For the text-containing cell, return its midpoint in [x, y] coordinate format. 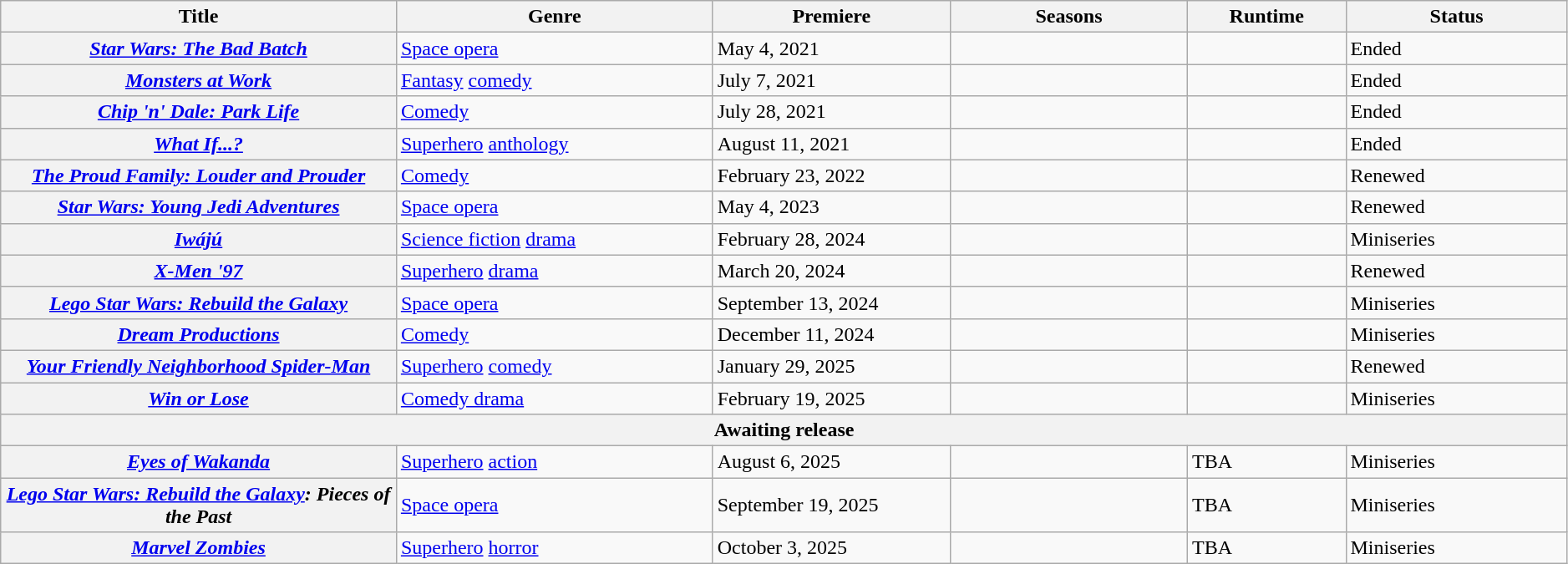
February 28, 2024 [831, 239]
January 29, 2025 [831, 366]
X-Men '97 [199, 271]
August 11, 2021 [831, 144]
December 11, 2024 [831, 334]
Title [199, 17]
March 20, 2024 [831, 271]
The Proud Family: Louder and Prouder [199, 175]
Monsters at Work [199, 80]
February 23, 2022 [831, 175]
Superhero action [555, 462]
Superhero anthology [555, 144]
October 3, 2025 [831, 548]
Star Wars: Young Jedi Adventures [199, 207]
August 6, 2025 [831, 462]
September 13, 2024 [831, 302]
Comedy drama [555, 399]
July 28, 2021 [831, 112]
Superhero comedy [555, 366]
Premiere [831, 17]
Chip 'n' Dale: Park Life [199, 112]
Fantasy comedy [555, 80]
Science fiction drama [555, 239]
Marvel Zombies [199, 548]
Awaiting release [784, 430]
Seasons [1068, 17]
Dream Productions [199, 334]
Superhero horror [555, 548]
What If...? [199, 144]
Your Friendly Neighborhood Spider-Man [199, 366]
Win or Lose [199, 399]
Iwájú [199, 239]
May 4, 2023 [831, 207]
Lego Star Wars: Rebuild the Galaxy [199, 302]
Star Wars: The Bad Batch [199, 48]
February 19, 2025 [831, 399]
September 19, 2025 [831, 505]
Genre [555, 17]
May 4, 2021 [831, 48]
July 7, 2021 [831, 80]
Status [1457, 17]
Eyes of Wakanda [199, 462]
Lego Star Wars: Rebuild the Galaxy: Pieces of the Past [199, 505]
Superhero drama [555, 271]
Runtime [1266, 17]
